Locate the cell with the specified text and output its (X, Y) center coordinate. 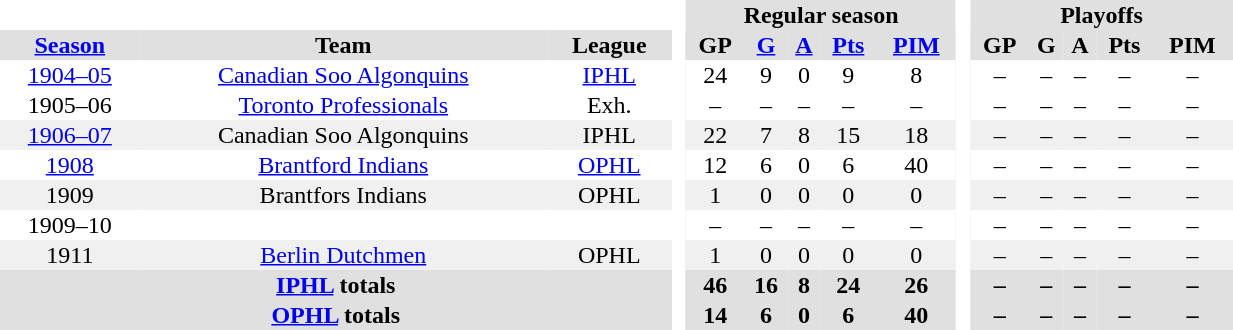
Exh. (610, 105)
Playoffs (1102, 15)
1909 (70, 195)
46 (715, 285)
1905–06 (70, 105)
1909–10 (70, 225)
League (610, 45)
12 (715, 165)
15 (848, 135)
IPHL totals (336, 285)
Team (344, 45)
22 (715, 135)
7 (766, 135)
1906–07 (70, 135)
Season (70, 45)
26 (916, 285)
Brantfors Indians (344, 195)
1911 (70, 255)
14 (715, 315)
16 (766, 285)
18 (916, 135)
1908 (70, 165)
Toronto Professionals (344, 105)
Brantford Indians (344, 165)
Regular season (821, 15)
1904–05 (70, 75)
OPHL totals (336, 315)
Berlin Dutchmen (344, 255)
